Detect which cell encompasses the target text, then output its (X, Y) center coordinate. 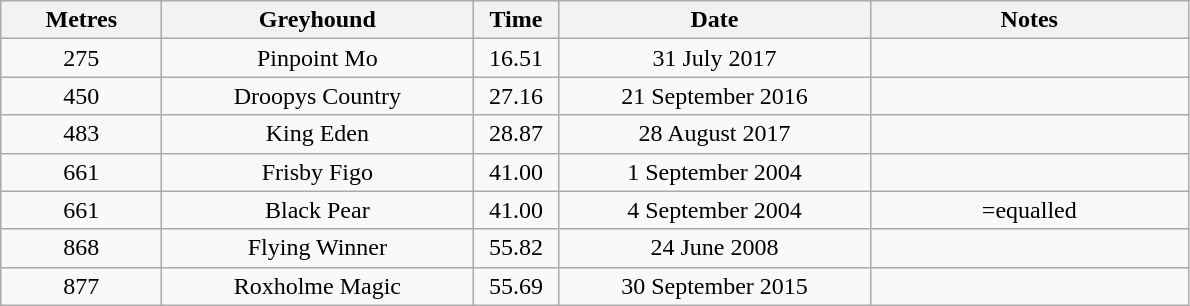
Frisby Figo (318, 172)
Time (516, 20)
27.16 (516, 96)
868 (82, 248)
1 September 2004 (714, 172)
28.87 (516, 134)
=equalled (1030, 210)
483 (82, 134)
31 July 2017 (714, 58)
21 September 2016 (714, 96)
Greyhound (318, 20)
16.51 (516, 58)
55.69 (516, 286)
24 June 2008 (714, 248)
877 (82, 286)
Date (714, 20)
450 (82, 96)
Black Pear (318, 210)
Droopys Country (318, 96)
4 September 2004 (714, 210)
Flying Winner (318, 248)
28 August 2017 (714, 134)
Pinpoint Mo (318, 58)
Notes (1030, 20)
30 September 2015 (714, 286)
Metres (82, 20)
Roxholme Magic (318, 286)
55.82 (516, 248)
King Eden (318, 134)
275 (82, 58)
